Return the [x, y] coordinate for the center point of the cell that contains the specified text.  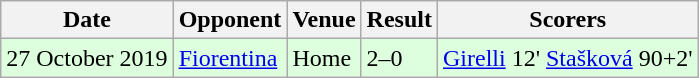
Home [324, 58]
Venue [324, 20]
Date [87, 20]
Fiorentina [230, 58]
Girelli 12' Stašková 90+2' [568, 58]
2–0 [399, 58]
27 October 2019 [87, 58]
Scorers [568, 20]
Opponent [230, 20]
Result [399, 20]
